From the cell containing the given text, extract its center point as (x, y) coordinate. 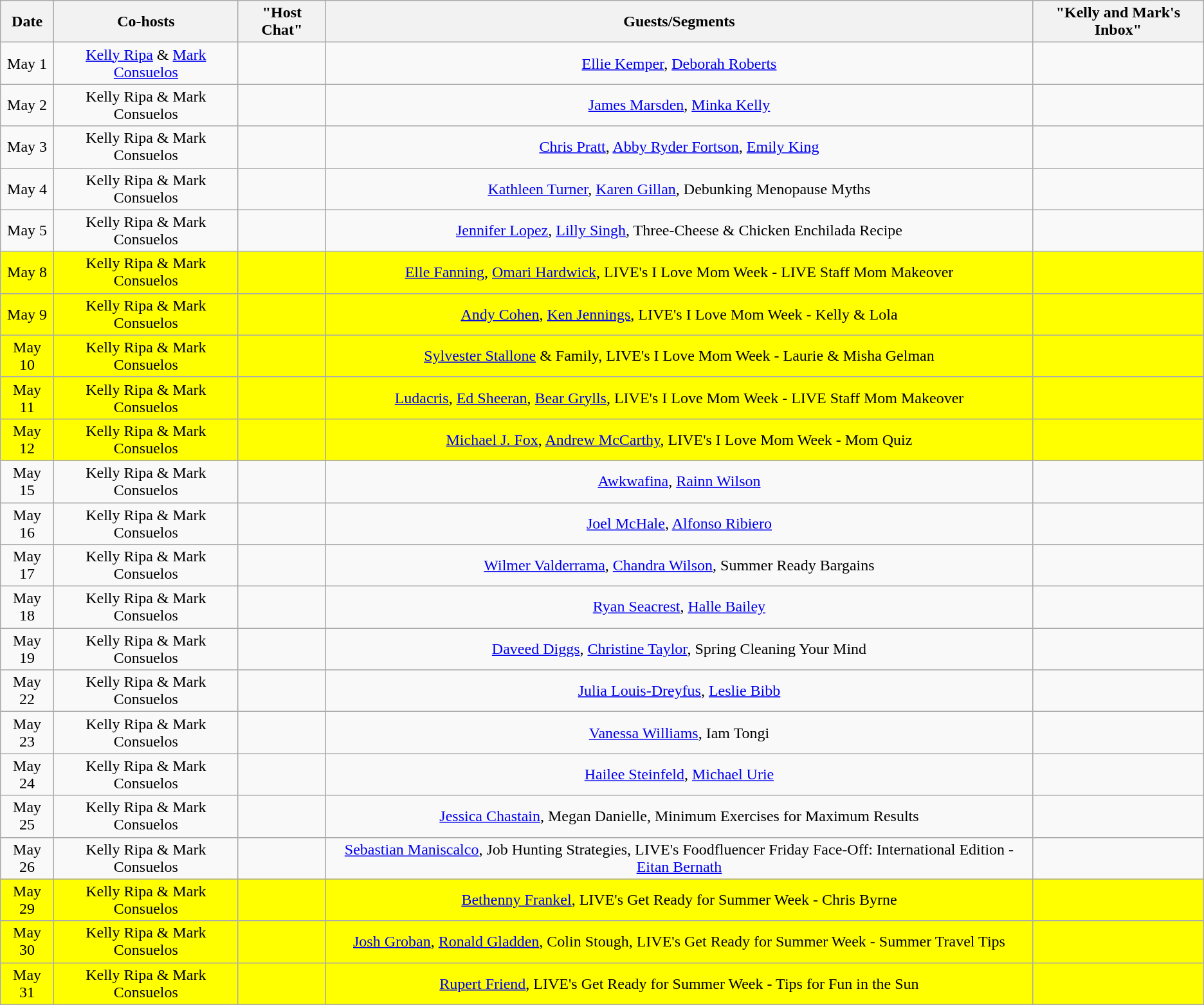
Ludacris, Ed Sheeran, Bear Grylls, LIVE's I Love Mom Week - LIVE Staff Mom Makeover (679, 397)
James Marsden, Minka Kelly (679, 105)
May 16 (27, 523)
Co-hosts (145, 22)
Daveed Diggs, Christine Taylor, Spring Cleaning Your Mind (679, 649)
Elle Fanning, Omari Hardwick, LIVE's I Love Mom Week - LIVE Staff Mom Makeover (679, 273)
Jennifer Lopez, Lilly Singh, Three-Cheese & Chicken Enchilada Recipe (679, 230)
Date (27, 22)
May 30 (27, 941)
Andy Cohen, Ken Jennings, LIVE's I Love Mom Week - Kelly & Lola (679, 314)
Ryan Seacrest, Halle Bailey (679, 607)
Joel McHale, Alfonso Ribiero (679, 523)
Josh Groban, Ronald Gladden, Colin Stough, LIVE's Get Ready for Summer Week - Summer Travel Tips (679, 941)
Ellie Kemper, Deborah Roberts (679, 63)
Sylvester Stallone & Family, LIVE's I Love Mom Week - Laurie & Misha Gelman (679, 356)
Vanessa Williams, Iam Tongi (679, 733)
Kathleen Turner, Karen Gillan, Debunking Menopause Myths (679, 189)
May 25 (27, 817)
May 15 (27, 481)
Sebastian Maniscalco, Job Hunting Strategies, LIVE's Foodfluencer Friday Face-Off: International Edition - Eitan Bernath (679, 858)
May 1 (27, 63)
May 5 (27, 230)
Awkwafina, Rainn Wilson (679, 481)
May 26 (27, 858)
May 29 (27, 900)
May 4 (27, 189)
May 24 (27, 774)
May 3 (27, 147)
Bethenny Frankel, LIVE's Get Ready for Summer Week - Chris Byrne (679, 900)
Rupert Friend, LIVE's Get Ready for Summer Week - Tips for Fun in the Sun (679, 984)
"Host Chat" (282, 22)
May 2 (27, 105)
Michael J. Fox, Andrew McCarthy, LIVE's I Love Mom Week - Mom Quiz (679, 440)
Jessica Chastain, Megan Danielle, Minimum Exercises for Maximum Results (679, 817)
May 8 (27, 273)
May 12 (27, 440)
May 11 (27, 397)
May 19 (27, 649)
Julia Louis-Dreyfus, Leslie Bibb (679, 691)
"Kelly and Mark's Inbox" (1118, 22)
May 31 (27, 984)
May 23 (27, 733)
Chris Pratt, Abby Ryder Fortson, Emily King (679, 147)
Wilmer Valderrama, Chandra Wilson, Summer Ready Bargains (679, 566)
May 9 (27, 314)
May 22 (27, 691)
May 17 (27, 566)
Hailee Steinfeld, Michael Urie (679, 774)
May 10 (27, 356)
Guests/Segments (679, 22)
May 18 (27, 607)
